Determine the (x, y) coordinate at the center of the cell enclosing the given text.  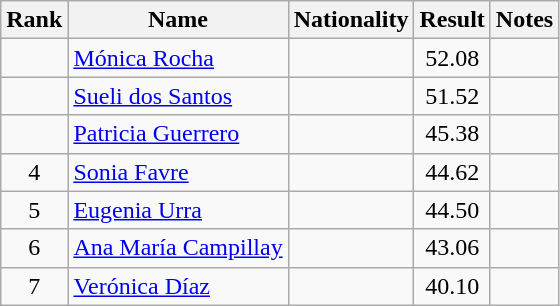
4 (34, 172)
Eugenia Urra (178, 210)
Sonia Favre (178, 172)
44.62 (452, 172)
44.50 (452, 210)
52.08 (452, 58)
40.10 (452, 286)
5 (34, 210)
Notes (524, 20)
Sueli dos Santos (178, 96)
6 (34, 248)
Name (178, 20)
45.38 (452, 134)
Verónica Díaz (178, 286)
Nationality (351, 20)
7 (34, 286)
Ana María Campillay (178, 248)
Mónica Rocha (178, 58)
Rank (34, 20)
43.06 (452, 248)
Patricia Guerrero (178, 134)
51.52 (452, 96)
Result (452, 20)
